Detect which cell encompasses the target text, then output its [X, Y] center coordinate. 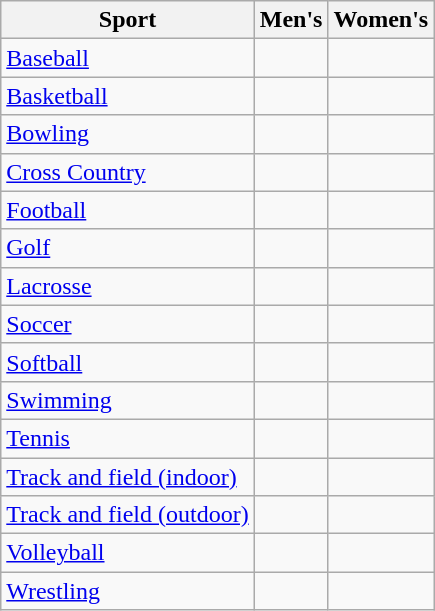
Soccer [128, 324]
Lacrosse [128, 286]
Track and field (outdoor) [128, 515]
Cross Country [128, 172]
Football [128, 210]
Volleyball [128, 553]
Bowling [128, 134]
Basketball [128, 96]
Tennis [128, 438]
Women's [381, 20]
Track and field (indoor) [128, 477]
Golf [128, 248]
Men's [291, 20]
Swimming [128, 400]
Sport [128, 20]
Wrestling [128, 591]
Baseball [128, 58]
Softball [128, 362]
